Return the (x, y) coordinate for the center point of the cell that contains the specified text.  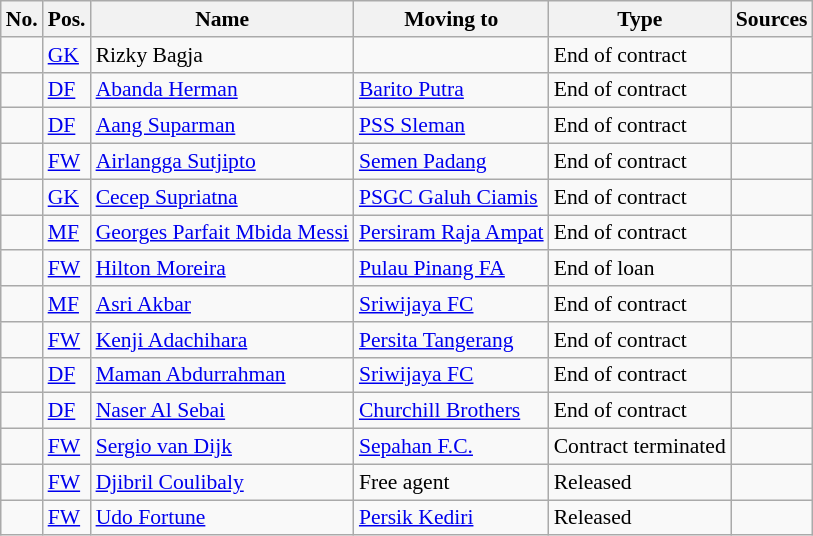
Barito Putra (452, 90)
Semen Padang (452, 162)
Pos. (67, 19)
Persita Tangerang (452, 340)
Persiram Raja Ampat (452, 233)
PSS Sleman (452, 126)
Churchill Brothers (452, 411)
Free agent (452, 482)
PSGC Galuh Ciamis (452, 197)
Sergio van Dijk (222, 447)
Georges Parfait Mbida Messi (222, 233)
Sources (772, 19)
Persik Kediri (452, 518)
Type (640, 19)
Contract terminated (640, 447)
Rizky Bagja (222, 55)
No. (22, 19)
Hilton Moreira (222, 269)
Moving to (452, 19)
Cecep Supriatna (222, 197)
Asri Akbar (222, 304)
Naser Al Sebai (222, 411)
Pulau Pinang FA (452, 269)
Airlangga Sutjipto (222, 162)
Aang Suparman (222, 126)
Abanda Herman (222, 90)
Kenji Adachihara (222, 340)
Udo Fortune (222, 518)
Sepahan F.C. (452, 447)
Name (222, 19)
End of loan (640, 269)
Djibril Coulibaly (222, 482)
Maman Abdurrahman (222, 375)
